Extract the [X, Y] coordinate from the center of the cell holding the provided text.  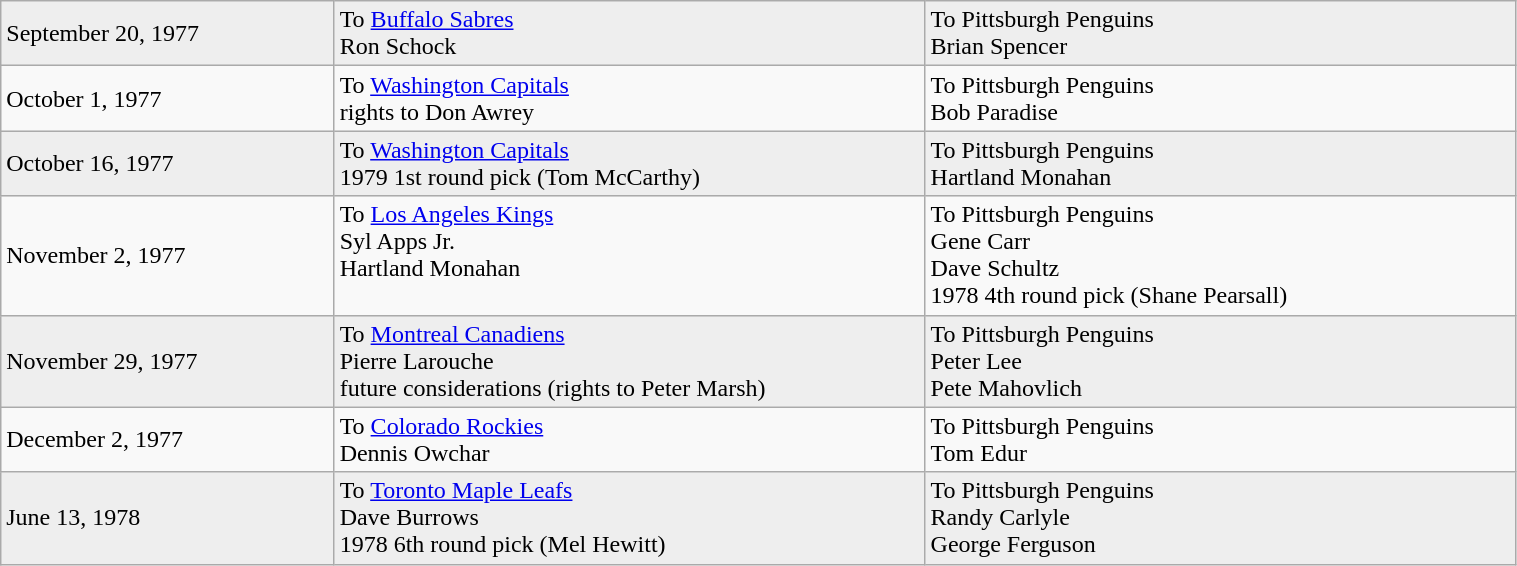
To Pittsburgh PenguinsGene CarrDave Schultz1978 4th round pick (Shane Pearsall) [1220, 256]
To Los Angeles KingsSyl Apps Jr.Hartland Monahan [630, 256]
October 16, 1977 [168, 164]
November 29, 1977 [168, 361]
To Pittsburgh PenguinsBrian Spencer [1220, 34]
June 13, 1978 [168, 518]
To Pittsburgh PenguinsHartland Monahan [1220, 164]
To Pittsburgh PenguinsBob Paradise [1220, 98]
To Pittsburgh PenguinsTom Edur [1220, 440]
To Pittsburgh PenguinsPeter LeePete Mahovlich [1220, 361]
To Colorado RockiesDennis Owchar [630, 440]
To Buffalo SabresRon Schock [630, 34]
To Montreal CanadiensPierre Larouchefuture considerations (rights to Peter Marsh) [630, 361]
To Pittsburgh PenguinsRandy CarlyleGeorge Ferguson [1220, 518]
September 20, 1977 [168, 34]
October 1, 1977 [168, 98]
To Washington Capitals1979 1st round pick (Tom McCarthy) [630, 164]
To Washington Capitalsrights to Don Awrey [630, 98]
December 2, 1977 [168, 440]
To Toronto Maple LeafsDave Burrows1978 6th round pick (Mel Hewitt) [630, 518]
November 2, 1977 [168, 256]
